Extract the (x, y) coordinate from the center of the cell holding the provided text.  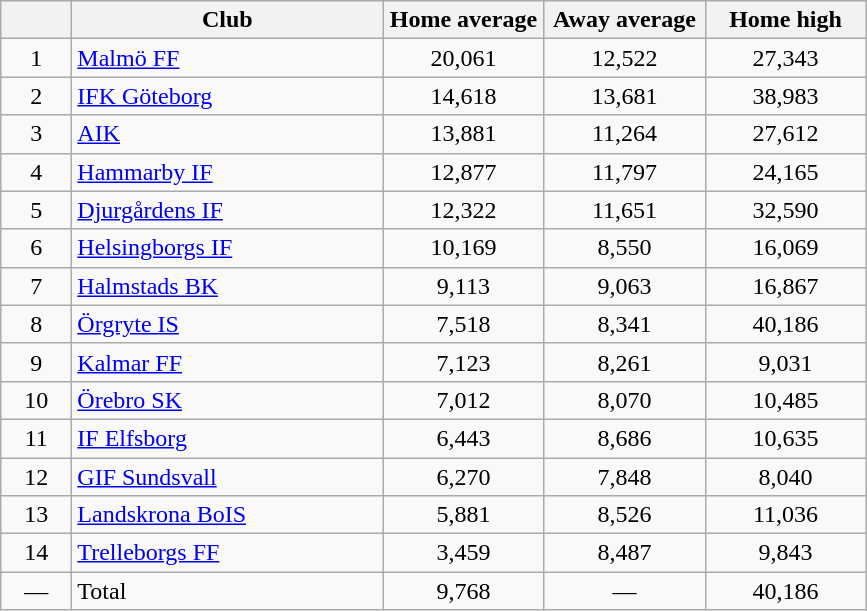
12 (36, 477)
11 (36, 438)
Away average (624, 20)
9,843 (786, 553)
Total (228, 591)
Örebro SK (228, 400)
10 (36, 400)
13,681 (624, 96)
7 (36, 286)
Trelleborgs FF (228, 553)
8,686 (624, 438)
6,443 (464, 438)
12,522 (624, 58)
16,867 (786, 286)
Hammarby IF (228, 172)
8,261 (624, 362)
1 (36, 58)
GIF Sundsvall (228, 477)
10,169 (464, 248)
Home average (464, 20)
Kalmar FF (228, 362)
27,343 (786, 58)
20,061 (464, 58)
5,881 (464, 515)
14 (36, 553)
4 (36, 172)
7,123 (464, 362)
Halmstads BK (228, 286)
7,848 (624, 477)
11,264 (624, 134)
Djurgårdens IF (228, 210)
8 (36, 324)
13,881 (464, 134)
9,768 (464, 591)
AIK (228, 134)
Malmö FF (228, 58)
6,270 (464, 477)
3,459 (464, 553)
10,485 (786, 400)
8,526 (624, 515)
9,063 (624, 286)
10,635 (786, 438)
8,550 (624, 248)
3 (36, 134)
24,165 (786, 172)
8,487 (624, 553)
7,012 (464, 400)
Landskrona BoIS (228, 515)
IFK Göteborg (228, 96)
IF Elfsborg (228, 438)
8,341 (624, 324)
8,040 (786, 477)
Home high (786, 20)
9,031 (786, 362)
32,590 (786, 210)
Helsingborgs IF (228, 248)
12,877 (464, 172)
Club (228, 20)
7,518 (464, 324)
6 (36, 248)
27,612 (786, 134)
2 (36, 96)
11,651 (624, 210)
9 (36, 362)
13 (36, 515)
8,070 (624, 400)
38,983 (786, 96)
9,113 (464, 286)
16,069 (786, 248)
11,036 (786, 515)
5 (36, 210)
Örgryte IS (228, 324)
12,322 (464, 210)
14,618 (464, 96)
11,797 (624, 172)
